Return the (X, Y) coordinate for the center point of the cell that contains the specified text.  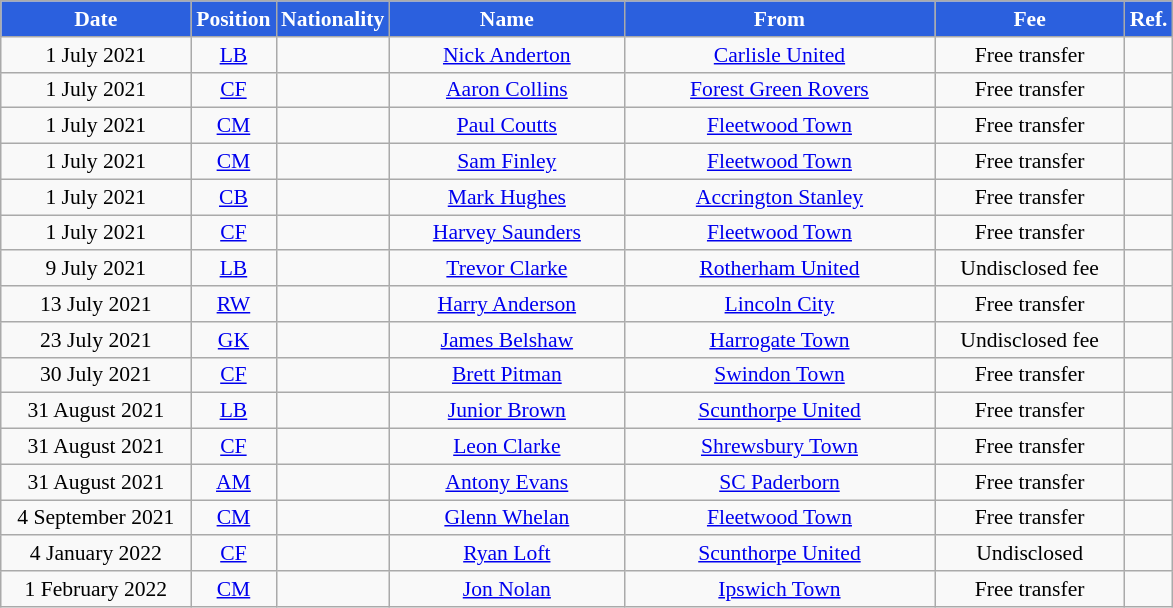
Rotherham United (779, 269)
4 September 2021 (96, 518)
13 July 2021 (96, 304)
Ref. (1149, 19)
RW (234, 304)
Harrogate Town (779, 340)
Sam Finley (506, 162)
Paul Coutts (506, 126)
Date (96, 19)
Glenn Whelan (506, 518)
Mark Hughes (506, 197)
Position (234, 19)
Harry Anderson (506, 304)
Harvey Saunders (506, 233)
Swindon Town (779, 375)
Name (506, 19)
4 January 2022 (96, 554)
1 February 2022 (96, 589)
From (779, 19)
Junior Brown (506, 411)
Accrington Stanley (779, 197)
9 July 2021 (96, 269)
AM (234, 482)
James Belshaw (506, 340)
GK (234, 340)
Jon Nolan (506, 589)
Aaron Collins (506, 90)
Trevor Clarke (506, 269)
Antony Evans (506, 482)
CB (234, 197)
Shrewsbury Town (779, 447)
Nick Anderton (506, 55)
Lincoln City (779, 304)
Fee (1030, 19)
Ipswich Town (779, 589)
23 July 2021 (96, 340)
Leon Clarke (506, 447)
Nationality (332, 19)
Forest Green Rovers (779, 90)
Brett Pitman (506, 375)
Carlisle United (779, 55)
Ryan Loft (506, 554)
SC Paderborn (779, 482)
30 July 2021 (96, 375)
Undisclosed (1030, 554)
